Detect which cell encompasses the target text, then output its (x, y) center coordinate. 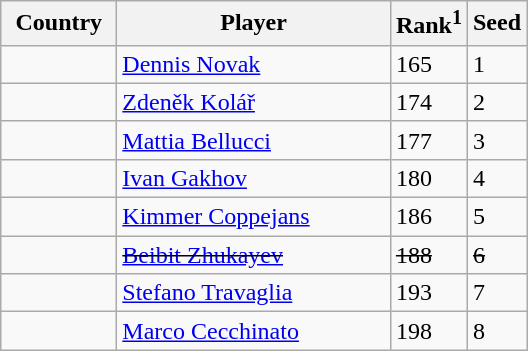
Mattia Bellucci (254, 140)
1 (496, 64)
180 (428, 178)
186 (428, 217)
6 (496, 255)
165 (428, 64)
193 (428, 293)
Zdeněk Kolář (254, 102)
188 (428, 255)
Seed (496, 24)
198 (428, 331)
174 (428, 102)
Marco Cecchinato (254, 331)
Dennis Novak (254, 64)
Player (254, 24)
177 (428, 140)
8 (496, 331)
7 (496, 293)
Rank1 (428, 24)
2 (496, 102)
Ivan Gakhov (254, 178)
Stefano Travaglia (254, 293)
5 (496, 217)
4 (496, 178)
Kimmer Coppejans (254, 217)
Country (59, 24)
3 (496, 140)
Beibit Zhukayev (254, 255)
